Extract the (x, y) coordinate from the center of the cell holding the provided text.  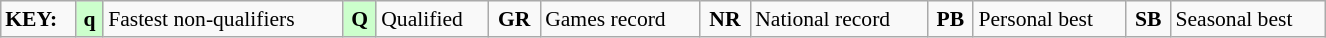
National record (838, 19)
GR (514, 19)
Seasonal best (1248, 19)
Personal best (1049, 19)
q (90, 19)
PB (950, 19)
Games record (620, 19)
KEY: (38, 19)
Fastest non-qualifiers (223, 19)
Q (360, 19)
Qualified (432, 19)
NR (725, 19)
SB (1148, 19)
